Identify which cell holds the provided text, then report its (X, Y) central coordinate. 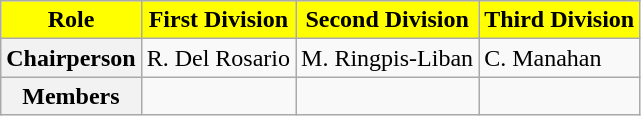
Role (71, 20)
Members (71, 96)
Chairperson (71, 58)
C. Manahan (560, 58)
R. Del Rosario (218, 58)
M. Ringpis-Liban (388, 58)
Third Division (560, 20)
First Division (218, 20)
Second Division (388, 20)
